Pinpoint the cell where the given text exists, returning its (X, Y) midpoint coordinate. 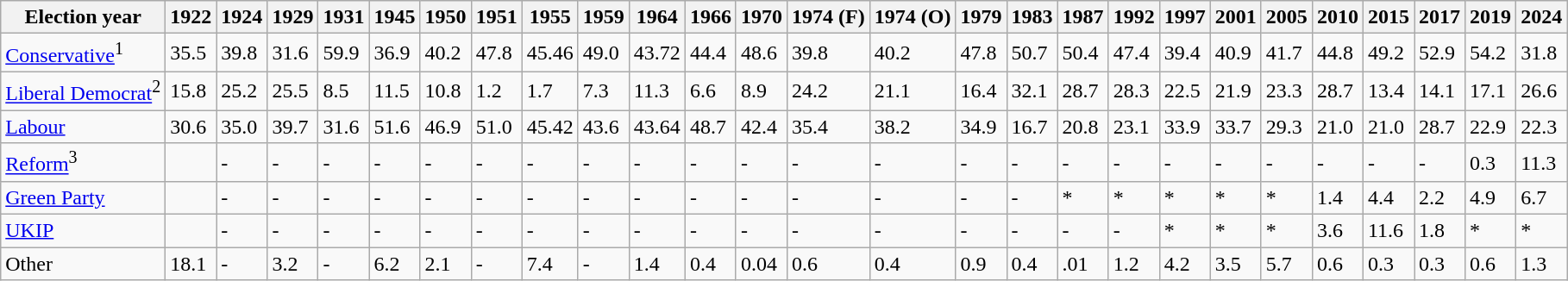
43.6 (604, 127)
24.2 (828, 91)
0.04 (761, 264)
3.6 (1337, 231)
7.3 (604, 91)
Liberal Democrat2 (83, 91)
50.7 (1032, 53)
40.9 (1235, 53)
1.7 (550, 91)
33.7 (1235, 127)
15.8 (191, 91)
2024 (1542, 17)
17.1 (1490, 91)
20.8 (1083, 127)
22.3 (1542, 127)
1929 (293, 17)
32.1 (1032, 91)
1983 (1032, 17)
2015 (1389, 17)
Green Party (83, 198)
35.5 (191, 53)
35.4 (828, 127)
.01 (1083, 264)
46.9 (445, 127)
21.1 (913, 91)
47.4 (1133, 53)
59.9 (343, 53)
25.5 (293, 91)
1.8 (1440, 231)
11.6 (1389, 231)
1997 (1185, 17)
34.9 (982, 127)
25.2 (241, 91)
1931 (343, 17)
45.42 (550, 127)
43.64 (657, 127)
1992 (1133, 17)
1950 (445, 17)
36.9 (395, 53)
51.6 (395, 127)
2010 (1337, 17)
54.2 (1490, 53)
7.4 (550, 264)
31.8 (1542, 53)
8.5 (343, 91)
2.2 (1440, 198)
43.72 (657, 53)
21.9 (1235, 91)
30.6 (191, 127)
1974 (O) (913, 17)
1959 (604, 17)
49.0 (604, 53)
16.7 (1032, 127)
45.46 (550, 53)
50.4 (1083, 53)
52.9 (1440, 53)
Labour (83, 127)
48.6 (761, 53)
2005 (1287, 17)
1964 (657, 17)
41.7 (1287, 53)
Conservative1 (83, 53)
33.9 (1185, 127)
8.9 (761, 91)
3.2 (293, 264)
42.4 (761, 127)
1924 (241, 17)
38.2 (913, 127)
4.2 (1185, 264)
1955 (550, 17)
UKIP (83, 231)
3.5 (1235, 264)
1.3 (1542, 264)
5.7 (1287, 264)
1970 (761, 17)
51.0 (497, 127)
22.5 (1185, 91)
22.9 (1490, 127)
29.3 (1287, 127)
48.7 (711, 127)
1987 (1083, 17)
2019 (1490, 17)
28.3 (1133, 91)
49.2 (1389, 53)
Election year (83, 17)
44.4 (711, 53)
16.4 (982, 91)
18.1 (191, 264)
6.2 (395, 264)
13.4 (1389, 91)
2.1 (445, 264)
39.4 (1185, 53)
11.5 (395, 91)
23.3 (1287, 91)
14.1 (1440, 91)
23.1 (1133, 127)
4.9 (1490, 198)
Reform3 (83, 162)
44.8 (1337, 53)
26.6 (1542, 91)
1922 (191, 17)
0.9 (982, 264)
1945 (395, 17)
6.7 (1542, 198)
2017 (1440, 17)
Other (83, 264)
1951 (497, 17)
39.7 (293, 127)
35.0 (241, 127)
2001 (1235, 17)
6.6 (711, 91)
1979 (982, 17)
1974 (F) (828, 17)
1966 (711, 17)
4.4 (1389, 198)
10.8 (445, 91)
